Provide the (X, Y) coordinate of the cell's center where the given text is located.  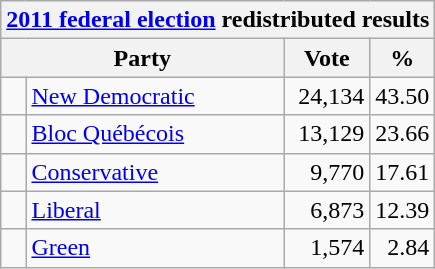
2011 federal election redistributed results (218, 20)
9,770 (327, 172)
1,574 (327, 248)
2.84 (402, 248)
Party (142, 58)
Bloc Québécois (155, 134)
43.50 (402, 96)
New Democratic (155, 96)
13,129 (327, 134)
% (402, 58)
Liberal (155, 210)
Conservative (155, 172)
23.66 (402, 134)
12.39 (402, 210)
17.61 (402, 172)
24,134 (327, 96)
6,873 (327, 210)
Green (155, 248)
Vote (327, 58)
